Return the (x, y) coordinate for the center point of the cell that contains the specified text.  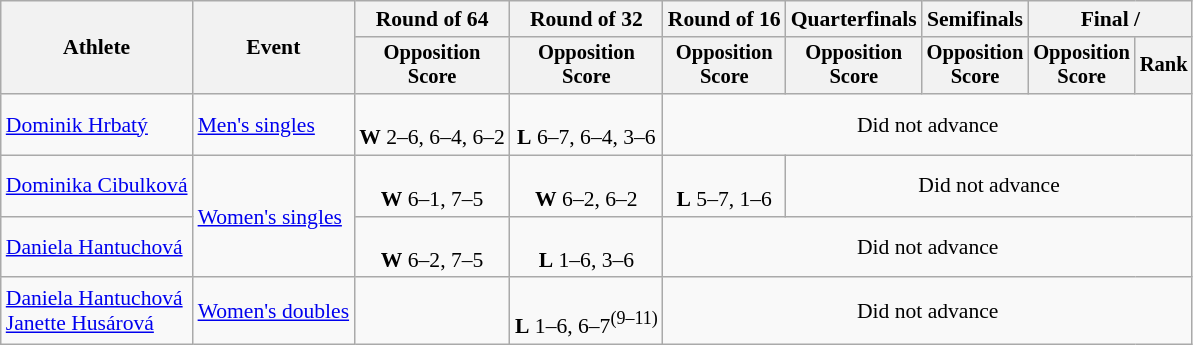
Women's singles (274, 217)
Quarterfinals (854, 19)
Athlete (97, 48)
Dominika Cibulková (97, 186)
L 1–6, 6–7(9–11) (586, 312)
W 6–2, 6–2 (586, 186)
W 2–6, 6–4, 6–2 (432, 124)
Men's singles (274, 124)
Final / (1110, 19)
W 6–2, 7–5 (432, 248)
Round of 16 (724, 19)
W 6–1, 7–5 (432, 186)
Daniela Hantuchová Janette Husárová (97, 312)
L 5–7, 1–6 (724, 186)
Women's doubles (274, 312)
Daniela Hantuchová (97, 248)
Rank (1164, 66)
Round of 32 (586, 19)
L 1–6, 3–6 (586, 248)
Round of 64 (432, 19)
L 6–7, 6–4, 3–6 (586, 124)
Event (274, 48)
Dominik Hrbatý (97, 124)
Semifinals (976, 19)
